Identify which cell holds the provided text, then report its (x, y) central coordinate. 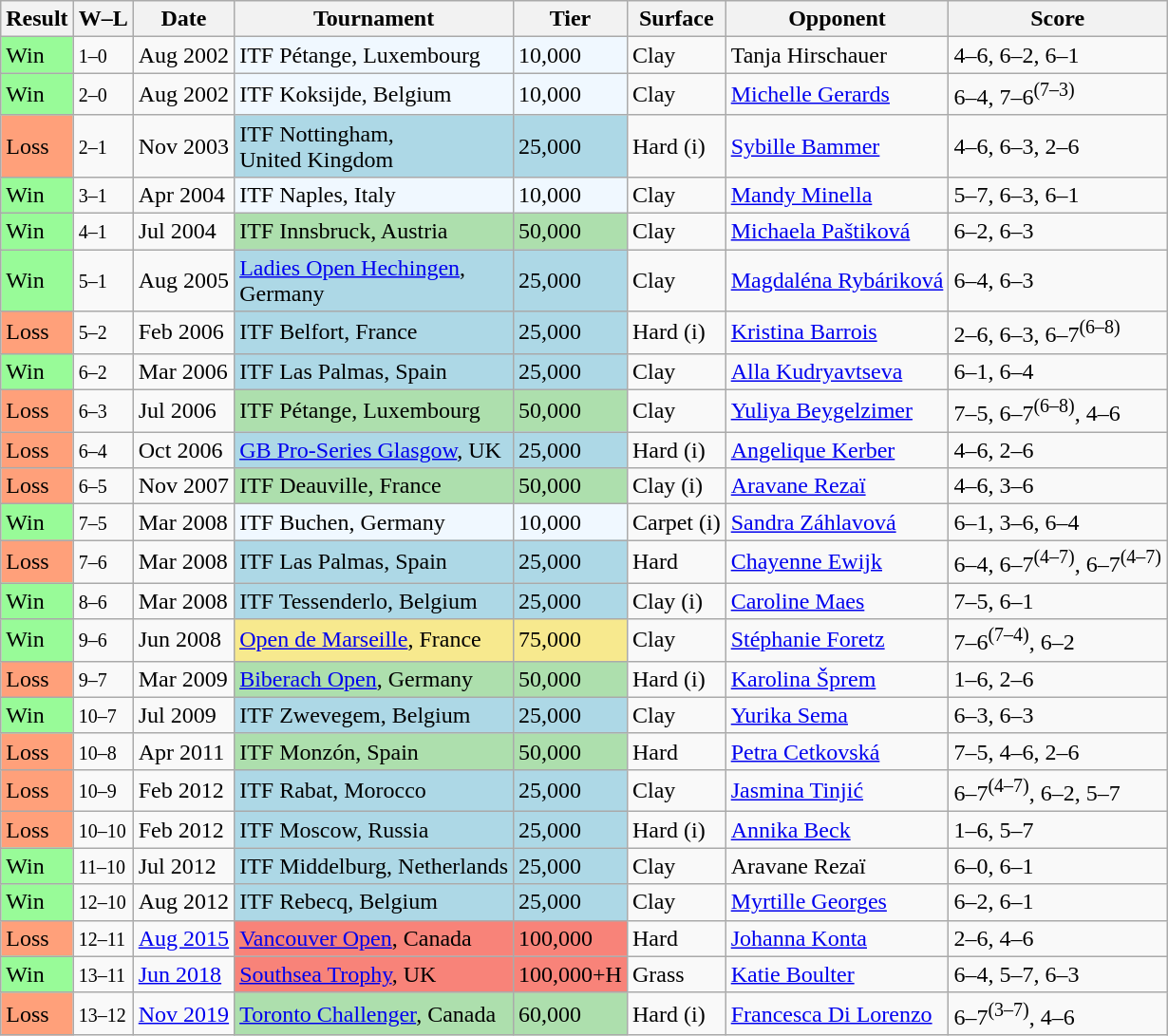
10–10 (103, 830)
Date (183, 19)
4–6, 3–6 (1058, 486)
ITF Zwevegem, Belgium (374, 715)
ITF Rabat, Morocco (374, 790)
Jasmina Tinjić (838, 790)
4–6, 6–2, 6–1 (1058, 55)
6–4, 7–6(7–3) (1058, 95)
100,000+H (571, 974)
6–5 (103, 486)
10–9 (103, 790)
Alla Kudryavtseva (838, 371)
Nov 2003 (183, 146)
W–L (103, 19)
6–4, 5–7, 6–3 (1058, 974)
6–2, 6–1 (1058, 902)
9–7 (103, 679)
Jul 2012 (183, 866)
Apr 2004 (183, 195)
ITF Innsbruck, Austria (374, 232)
Jun 2008 (183, 640)
2–1 (103, 146)
ITF Naples, Italy (374, 195)
12–10 (103, 902)
ITF Buchen, Germany (374, 522)
Jul 2004 (183, 232)
12–11 (103, 938)
Aug 2015 (183, 938)
Southsea Trophy, UK (374, 974)
Aug 2012 (183, 902)
60,000 (571, 1014)
6–1, 6–4 (1058, 371)
Biberach Open, Germany (374, 679)
11–10 (103, 866)
7–5, 6–7(6–8), 4–6 (1058, 410)
Mar 2009 (183, 679)
Tier (571, 19)
Opponent (838, 19)
6–2, 6–3 (1058, 232)
Score (1058, 19)
5–1 (103, 281)
1–6, 5–7 (1058, 830)
13–12 (103, 1014)
Stéphanie Foretz (838, 640)
9–6 (103, 640)
ITF Moscow, Russia (374, 830)
Feb 2006 (183, 332)
6–7(3–7), 4–6 (1058, 1014)
6–4, 6–3 (1058, 281)
7–5 (103, 522)
6–4, 6–7(4–7), 6–7(4–7) (1058, 562)
Yurika Sema (838, 715)
Angelique Kerber (838, 450)
ITF Rebecq, Belgium (374, 902)
Caroline Maes (838, 601)
75,000 (571, 640)
Katie Boulter (838, 974)
1–0 (103, 55)
ITF Middelburg, Netherlands (374, 866)
8–6 (103, 601)
ITF Monzón, Spain (374, 751)
Nov 2007 (183, 486)
ITF Nottingham, United Kingdom (374, 146)
Apr 2011 (183, 751)
Annika Beck (838, 830)
Karolina Šprem (838, 679)
6–2 (103, 371)
5–7, 6–3, 6–1 (1058, 195)
Francesca Di Lorenzo (838, 1014)
Magdaléna Rybáriková (838, 281)
Tournament (374, 19)
100,000 (571, 938)
6–7(4–7), 6–2, 5–7 (1058, 790)
Surface (676, 19)
4–6, 2–6 (1058, 450)
10–7 (103, 715)
6–1, 3–6, 6–4 (1058, 522)
Yuliya Beygelzimer (838, 410)
Carpet (i) (676, 522)
6–0, 6–1 (1058, 866)
Grass (676, 974)
6–4 (103, 450)
6–3 (103, 410)
Vancouver Open, Canada (374, 938)
Mar 2006 (183, 371)
4–6, 6–3, 2–6 (1058, 146)
1–6, 2–6 (1058, 679)
Petra Cetkovská (838, 751)
Sybille Bammer (838, 146)
3–1 (103, 195)
Aug 2005 (183, 281)
7–6(7–4), 6–2 (1058, 640)
Myrtille Georges (838, 902)
10–8 (103, 751)
Ladies Open Hechingen, Germany (374, 281)
ITF Tessenderlo, Belgium (374, 601)
13–11 (103, 974)
ITF Koksijde, Belgium (374, 95)
Chayenne Ewijk (838, 562)
Mandy Minella (838, 195)
2–0 (103, 95)
ITF Deauville, France (374, 486)
Michelle Gerards (838, 95)
Kristina Barrois (838, 332)
ITF Belfort, France (374, 332)
Michaela Paštiková (838, 232)
2–6, 6–3, 6–7(6–8) (1058, 332)
7–5, 6–1 (1058, 601)
Jul 2009 (183, 715)
Toronto Challenger, Canada (374, 1014)
4–1 (103, 232)
Jun 2018 (183, 974)
Oct 2006 (183, 450)
Nov 2019 (183, 1014)
Tanja Hirschauer (838, 55)
7–6 (103, 562)
GB Pro-Series Glasgow, UK (374, 450)
Jul 2006 (183, 410)
Johanna Konta (838, 938)
6–3, 6–3 (1058, 715)
Open de Marseille, France (374, 640)
5–2 (103, 332)
7–5, 4–6, 2–6 (1058, 751)
Result (37, 19)
Sandra Záhlavová (838, 522)
2–6, 4–6 (1058, 938)
